Pinpoint the cell where the given text exists, returning its [X, Y] midpoint coordinate. 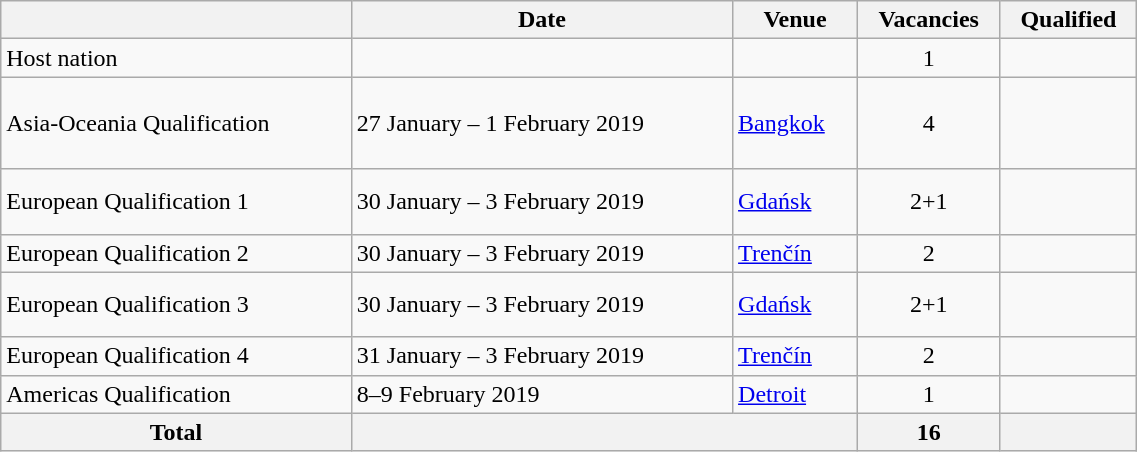
Date [542, 20]
Detroit [796, 394]
European Qualification 1 [176, 202]
Bangkok [796, 123]
Host nation [176, 58]
Qualified [1068, 20]
31 January – 3 February 2019 [542, 356]
4 [928, 123]
European Qualification 3 [176, 304]
8–9 February 2019 [542, 394]
Total [176, 432]
European Qualification 2 [176, 253]
Asia-Oceania Qualification [176, 123]
16 [928, 432]
Vacancies [928, 20]
Americas Qualification [176, 394]
27 January – 1 February 2019 [542, 123]
European Qualification 4 [176, 356]
Venue [796, 20]
